From the cell containing the given text, extract its center point as (X, Y) coordinate. 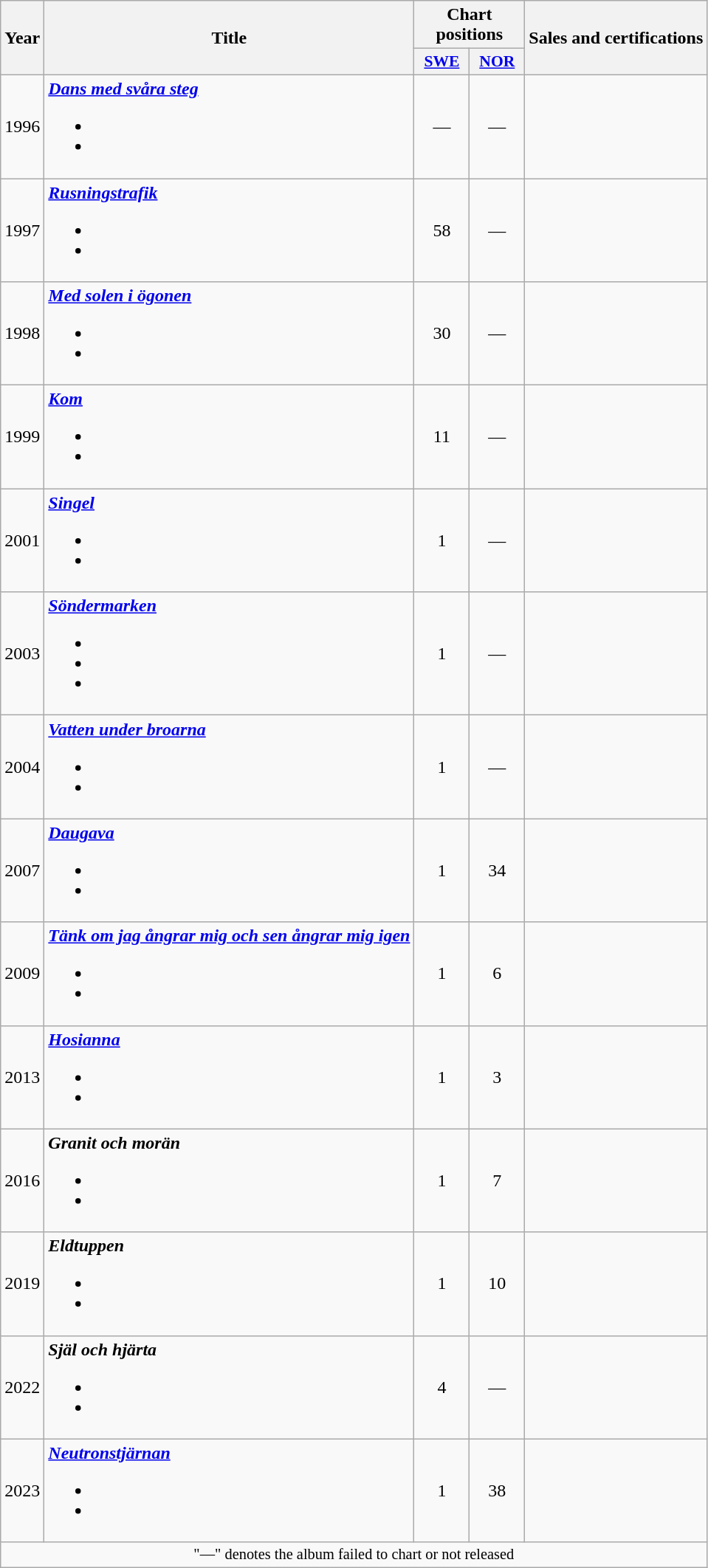
Singel (229, 540)
Neutronstjärnan (229, 1490)
NOR (498, 62)
2003 (22, 654)
34 (498, 870)
Chart positions (470, 25)
1997 (22, 230)
30 (441, 334)
Eldtuppen (229, 1284)
2013 (22, 1077)
Title (229, 38)
1999 (22, 437)
1998 (22, 334)
Söndermarken (229, 654)
Rusningstrafik (229, 230)
Själ och hjärta (229, 1387)
2023 (22, 1490)
SWE (441, 62)
3 (498, 1077)
Sales and certifications (616, 38)
38 (498, 1490)
1996 (22, 126)
10 (498, 1284)
2009 (22, 974)
Dans med svåra steg (229, 126)
6 (498, 974)
2001 (22, 540)
Hosianna (229, 1077)
Year (22, 38)
Vatten under broarna (229, 767)
2019 (22, 1284)
2004 (22, 767)
"—" denotes the album failed to chart or not released (354, 1555)
11 (441, 437)
2016 (22, 1180)
2022 (22, 1387)
Tänk om jag ångrar mig och sen ångrar mig igen (229, 974)
Granit och morän (229, 1180)
Daugava (229, 870)
58 (441, 230)
4 (441, 1387)
Med solen i ögonen (229, 334)
2007 (22, 870)
7 (498, 1180)
Kom (229, 437)
